Find where the given text appears and provide that cell's center as (x, y) coordinate. 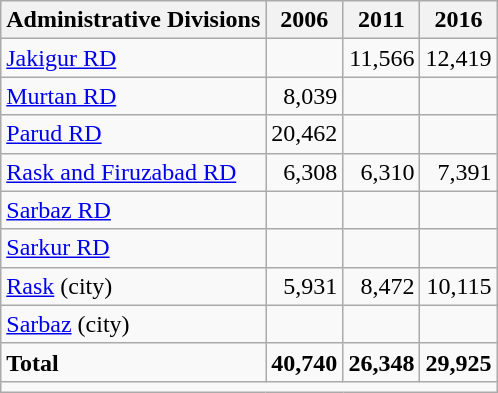
10,115 (458, 286)
Parud RD (134, 134)
Rask (city) (134, 286)
2006 (304, 20)
40,740 (304, 362)
Total (134, 362)
7,391 (458, 172)
6,308 (304, 172)
6,310 (382, 172)
2011 (382, 20)
Sarbaz (city) (134, 324)
5,931 (304, 286)
8,472 (382, 286)
Sarbaz RD (134, 210)
Jakigur RD (134, 58)
Murtan RD (134, 96)
8,039 (304, 96)
Administrative Divisions (134, 20)
11,566 (382, 58)
29,925 (458, 362)
Sarkur RD (134, 248)
12,419 (458, 58)
Rask and Firuzabad RD (134, 172)
26,348 (382, 362)
2016 (458, 20)
20,462 (304, 134)
